Find where the given text appears and provide that cell's center as [X, Y] coordinate. 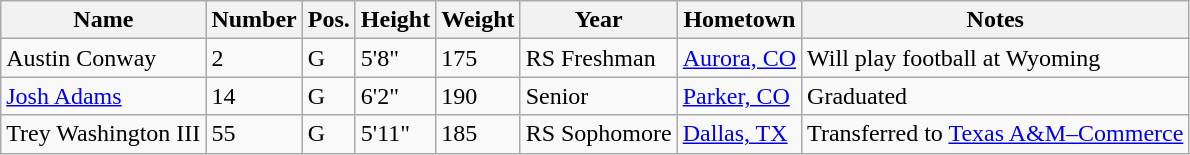
RS Sophomore [598, 134]
Josh Adams [104, 96]
Year [598, 20]
RS Freshman [598, 58]
55 [254, 134]
Name [104, 20]
Transferred to Texas A&M–Commerce [996, 134]
14 [254, 96]
Notes [996, 20]
Pos. [328, 20]
Senior [598, 96]
6'2" [395, 96]
5'8" [395, 58]
Dallas, TX [739, 134]
Aurora, CO [739, 58]
185 [478, 134]
175 [478, 58]
Will play football at Wyoming [996, 58]
Height [395, 20]
Austin Conway [104, 58]
Number [254, 20]
190 [478, 96]
Parker, CO [739, 96]
Graduated [996, 96]
Hometown [739, 20]
Weight [478, 20]
2 [254, 58]
5'11" [395, 134]
Trey Washington III [104, 134]
